Detect which cell encompasses the target text, then output its [x, y] center coordinate. 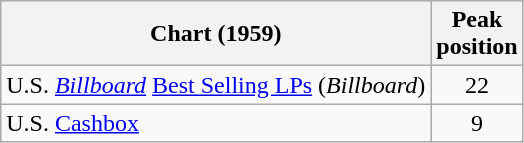
Chart (1959) [216, 34]
22 [477, 85]
U.S. Cashbox [216, 123]
9 [477, 123]
U.S. Billboard Best Selling LPs (Billboard) [216, 85]
Peakposition [477, 34]
